Provide the [X, Y] coordinate of the cell's center where the given text is located.  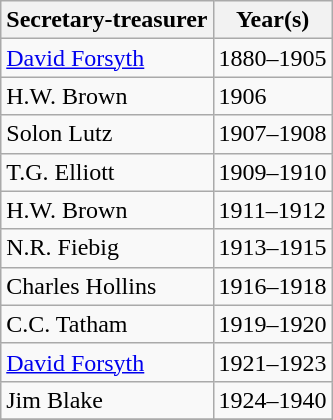
1911–1912 [272, 210]
Solon Lutz [107, 134]
1924–1940 [272, 400]
N.R. Fiebig [107, 248]
Year(s) [272, 20]
1906 [272, 96]
1907–1908 [272, 134]
Jim Blake [107, 400]
1919–1920 [272, 324]
1913–1915 [272, 248]
C.C. Tatham [107, 324]
Charles Hollins [107, 286]
1916–1918 [272, 286]
Secretary-treasurer [107, 20]
T.G. Elliott [107, 172]
1921–1923 [272, 362]
1909–1910 [272, 172]
1880–1905 [272, 58]
